Locate the cell with the specified text and output its (x, y) center coordinate. 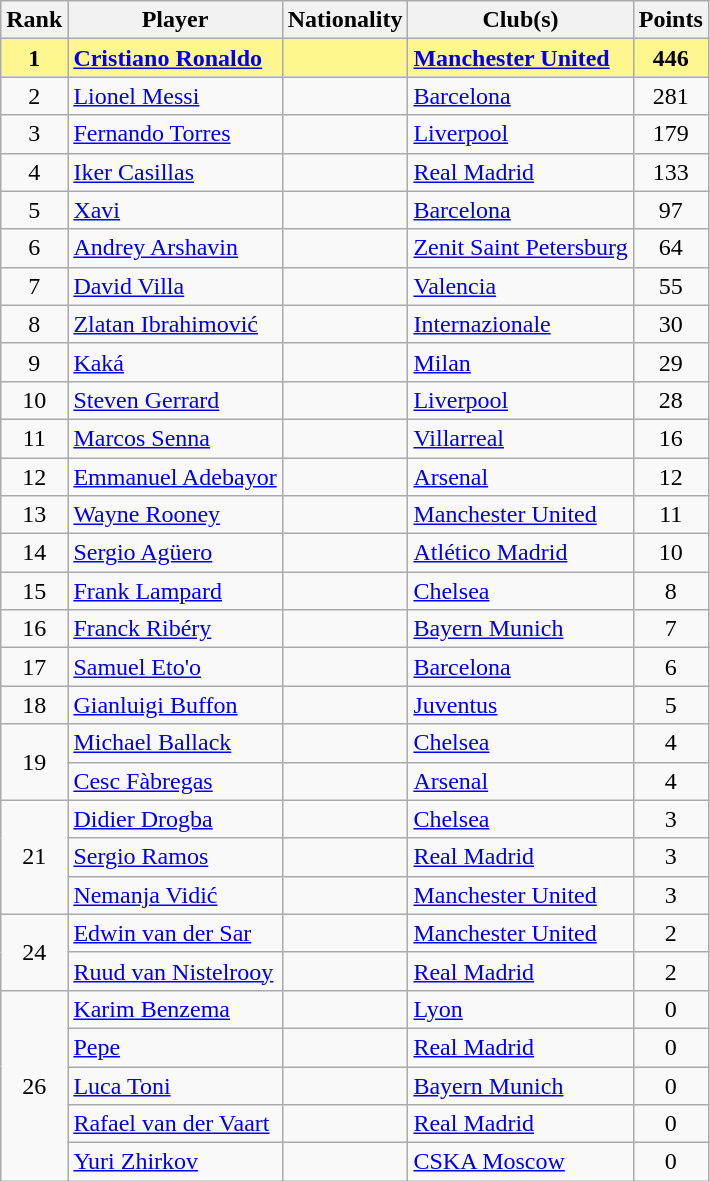
Iker Casillas (175, 172)
Player (175, 20)
9 (34, 362)
446 (670, 58)
Internazionale (520, 324)
Valencia (520, 286)
Sergio Agüero (175, 553)
Villarreal (520, 438)
133 (670, 172)
Cesc Fàbregas (175, 781)
Franck Ribéry (175, 629)
18 (34, 705)
64 (670, 248)
David Villa (175, 286)
26 (34, 1085)
Kaká (175, 362)
97 (670, 210)
19 (34, 762)
21 (34, 857)
Edwin van der Sar (175, 933)
Gianluigi Buffon (175, 705)
179 (670, 134)
28 (670, 400)
Wayne Rooney (175, 515)
Emmanuel Adebayor (175, 477)
29 (670, 362)
Ruud van Nistelrooy (175, 971)
Steven Gerrard (175, 400)
Marcos Senna (175, 438)
Cristiano Ronaldo (175, 58)
Juventus (520, 705)
15 (34, 591)
Zlatan Ibrahimović (175, 324)
Nationality (345, 20)
Nemanja Vidić (175, 895)
Michael Ballack (175, 743)
Fernando Torres (175, 134)
Yuri Zhirkov (175, 1162)
Lyon (520, 1009)
Rank (34, 20)
17 (34, 667)
Andrey Arshavin (175, 248)
Didier Drogba (175, 819)
Points (670, 20)
281 (670, 96)
Frank Lampard (175, 591)
13 (34, 515)
Atlético Madrid (520, 553)
Pepe (175, 1047)
Samuel Eto'o (175, 667)
Sergio Ramos (175, 857)
Rafael van der Vaart (175, 1124)
1 (34, 58)
Luca Toni (175, 1085)
Karim Benzema (175, 1009)
Club(s) (520, 20)
Milan (520, 362)
30 (670, 324)
Xavi (175, 210)
14 (34, 553)
24 (34, 952)
Zenit Saint Petersburg (520, 248)
Lionel Messi (175, 96)
CSKA Moscow (520, 1162)
55 (670, 286)
